Provide the (X, Y) coordinate of the cell's center where the given text is located.  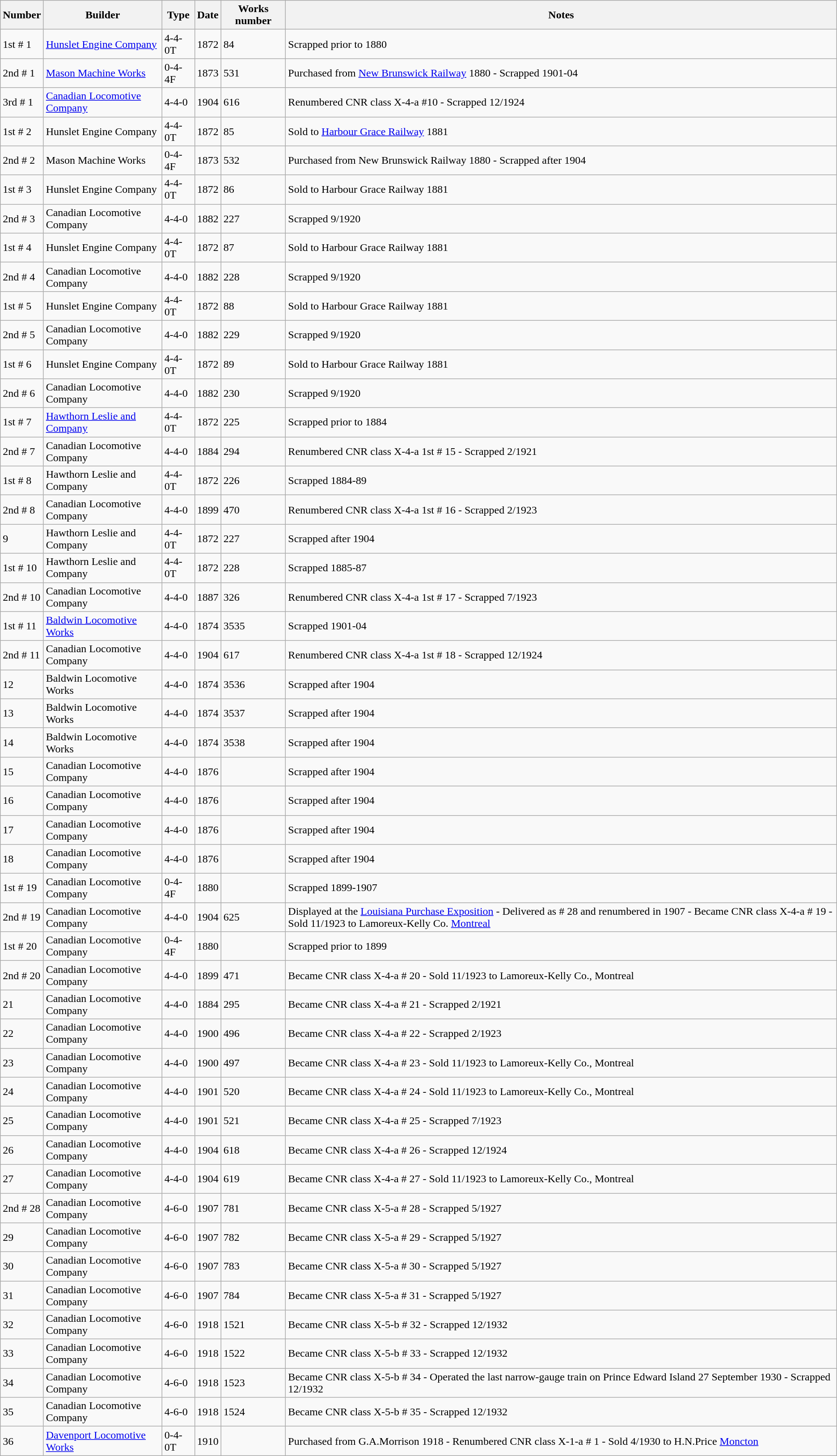
Date (207, 15)
Scrapped prior to 1899 (561, 947)
3535 (253, 626)
Became CNR class X-5-a # 30 - Scrapped 5/1927 (561, 1266)
625 (253, 917)
1st # 11 (22, 626)
Scrapped 1901-04 (561, 626)
Davenport Locomotive Works (103, 1441)
Became CNR class X-5-b # 33 - Scrapped 12/1932 (561, 1354)
Became CNR class X-5-b # 32 - Scrapped 12/1932 (561, 1325)
1st # 19 (22, 888)
87 (253, 248)
Became CNR class X-4-a # 22 - Scrapped 2/1923 (561, 1033)
295 (253, 1005)
Scrapped 1884-89 (561, 480)
Scrapped 1899-1907 (561, 888)
1st # 1 (22, 44)
3536 (253, 684)
84 (253, 44)
497 (253, 1063)
33 (22, 1354)
Became CNR class X-4-a # 20 - Sold 11/1923 to Lamoreux-Kelly Co., Montreal (561, 975)
619 (253, 1179)
Renumbered CNR class X-4-a 1st # 16 - Scrapped 2/1923 (561, 510)
229 (253, 335)
Became CNR class X-5-a # 29 - Scrapped 5/1927 (561, 1237)
Became CNR class X-5-b # 35 - Scrapped 12/1932 (561, 1412)
Type (178, 15)
326 (253, 597)
1st # 2 (22, 132)
Became CNR class X-5-a # 28 - Scrapped 5/1927 (561, 1208)
2nd # 28 (22, 1208)
2nd # 3 (22, 218)
13 (22, 713)
617 (253, 655)
1st # 8 (22, 480)
532 (253, 160)
618 (253, 1150)
21 (22, 1005)
2nd # 11 (22, 655)
225 (253, 422)
2nd # 1 (22, 73)
294 (253, 452)
34 (22, 1383)
470 (253, 510)
521 (253, 1121)
0-4-0T (178, 1441)
2nd # 4 (22, 276)
2nd # 5 (22, 335)
88 (253, 306)
Became CNR class X-4-a # 23 - Sold 11/1923 to Lamoreux-Kelly Co., Montreal (561, 1063)
2nd # 10 (22, 597)
1st # 10 (22, 568)
86 (253, 190)
782 (253, 1237)
471 (253, 975)
Scrapped 1885-87 (561, 568)
1st # 3 (22, 190)
32 (22, 1325)
36 (22, 1441)
Number (22, 15)
Renumbered CNR class X-4-a #10 - Scrapped 12/1924 (561, 102)
Notes (561, 15)
520 (253, 1091)
Scrapped prior to 1884 (561, 422)
Scrapped prior to 1880 (561, 44)
2nd # 19 (22, 917)
3rd # 1 (22, 102)
230 (253, 394)
23 (22, 1063)
Renumbered CNR class X-4-a 1st # 18 - Scrapped 12/1924 (561, 655)
15 (22, 771)
496 (253, 1033)
Became CNR class X-4-a # 21 - Scrapped 2/1921 (561, 1005)
784 (253, 1295)
Became CNR class X-4-a # 24 - Sold 11/1923 to Lamoreux-Kelly Co., Montreal (561, 1091)
85 (253, 132)
Became CNR class X-4-a # 26 - Scrapped 12/1924 (561, 1150)
Purchased from New Brunswick Railway 1880 - Scrapped 1901-04 (561, 73)
1st # 4 (22, 248)
31 (22, 1295)
2nd # 6 (22, 394)
18 (22, 859)
1521 (253, 1325)
1st # 20 (22, 947)
616 (253, 102)
Renumbered CNR class X-4-a 1st # 15 - Scrapped 2/1921 (561, 452)
Renumbered CNR class X-4-a 1st # 17 - Scrapped 7/1923 (561, 597)
29 (22, 1237)
531 (253, 73)
1st # 7 (22, 422)
Purchased from New Brunswick Railway 1880 - Scrapped after 1904 (561, 160)
25 (22, 1121)
2nd # 2 (22, 160)
Became CNR class X-5-b # 34 - Operated the last narrow-gauge train on Prince Edward Island 27 September 1930 - Scrapped 12/1932 (561, 1383)
1st # 6 (22, 364)
781 (253, 1208)
1910 (207, 1441)
14 (22, 743)
783 (253, 1266)
Became CNR class X-5-a # 31 - Scrapped 5/1927 (561, 1295)
3538 (253, 743)
9 (22, 539)
1522 (253, 1354)
2nd # 8 (22, 510)
Purchased from G.A.Morrison 1918 - Renumbered CNR class X-1-a # 1 - Sold 4/1930 to H.N.Price Moncton (561, 1441)
27 (22, 1179)
Works number (253, 15)
1887 (207, 597)
Became CNR class X-4-a # 27 - Sold 11/1923 to Lamoreux-Kelly Co., Montreal (561, 1179)
22 (22, 1033)
2nd # 7 (22, 452)
2nd # 20 (22, 975)
1524 (253, 1412)
226 (253, 480)
16 (22, 801)
35 (22, 1412)
17 (22, 829)
Builder (103, 15)
12 (22, 684)
Became CNR class X-4-a # 25 - Scrapped 7/1923 (561, 1121)
1523 (253, 1383)
30 (22, 1266)
26 (22, 1150)
89 (253, 364)
1st # 5 (22, 306)
3537 (253, 713)
24 (22, 1091)
